For the text-containing cell, return its midpoint in (x, y) coordinate format. 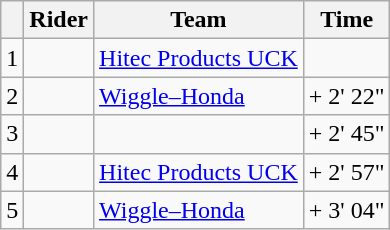
Time (346, 20)
+ 3' 04" (346, 210)
+ 2' 22" (346, 96)
1 (12, 58)
2 (12, 96)
3 (12, 134)
Team (199, 20)
4 (12, 172)
+ 2' 45" (346, 134)
Rider (59, 20)
5 (12, 210)
+ 2' 57" (346, 172)
